Search for the cell housing the specified text and yield its (X, Y) center coordinate. 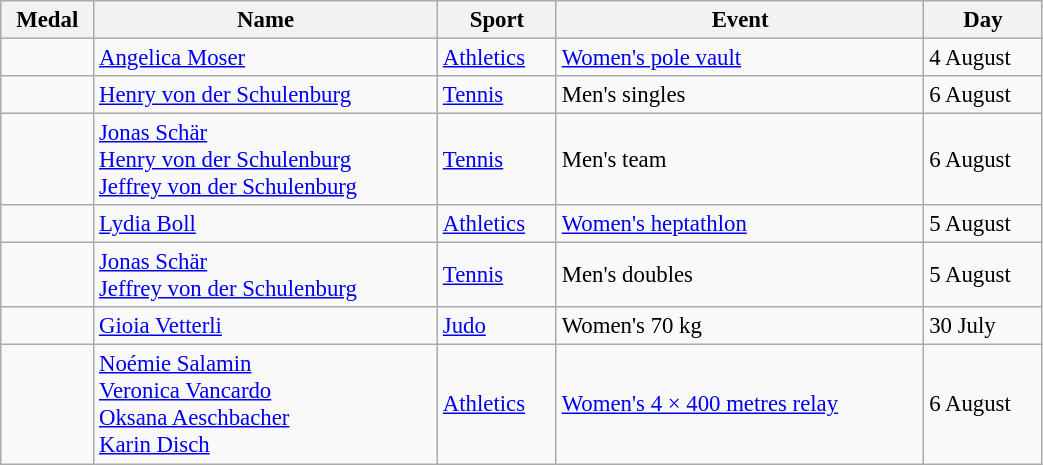
Angelica Moser (266, 58)
Sport (498, 20)
Name (266, 20)
Jonas SchärHenry von der SchulenburgJeffrey von der Schulenburg (266, 160)
Men's team (740, 160)
Women's 70 kg (740, 327)
30 July (983, 327)
Men's doubles (740, 276)
Women's pole vault (740, 58)
Women's heptathlon (740, 224)
Day (983, 20)
Gioia Vetterli (266, 327)
Medal (48, 20)
Women's 4 × 400 metres relay (740, 404)
Men's singles (740, 95)
Judo (498, 327)
Jonas SchärJeffrey von der Schulenburg (266, 276)
Lydia Boll (266, 224)
Henry von der Schulenburg (266, 95)
Event (740, 20)
4 August (983, 58)
Noémie SalaminVeronica VancardoOksana AeschbacherKarin Disch (266, 404)
